For the text-containing cell, return its midpoint in [x, y] coordinate format. 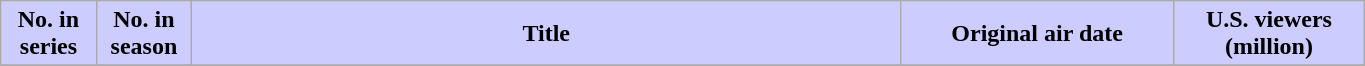
No. inseason [144, 34]
Title [546, 34]
U.S. viewers(million) [1268, 34]
No. inseries [48, 34]
Original air date [1038, 34]
